Determine the [x, y] coordinate at the center of the cell enclosing the given text.  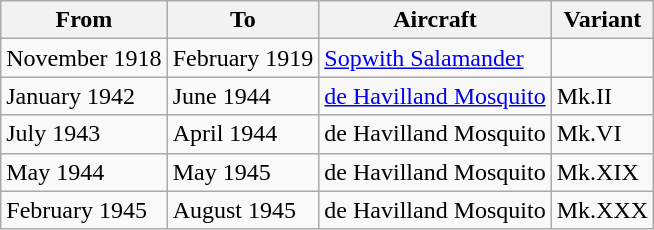
May 1944 [84, 172]
Mk.XIX [602, 172]
January 1942 [84, 96]
May 1945 [243, 172]
Variant [602, 20]
July 1943 [84, 134]
Sopwith Salamander [435, 58]
February 1919 [243, 58]
November 1918 [84, 58]
Mk.XXX [602, 210]
June 1944 [243, 96]
To [243, 20]
Mk.VI [602, 134]
Aircraft [435, 20]
April 1944 [243, 134]
Mk.II [602, 96]
February 1945 [84, 210]
August 1945 [243, 210]
From [84, 20]
